Locate the cell with the specified text and output its [X, Y] center coordinate. 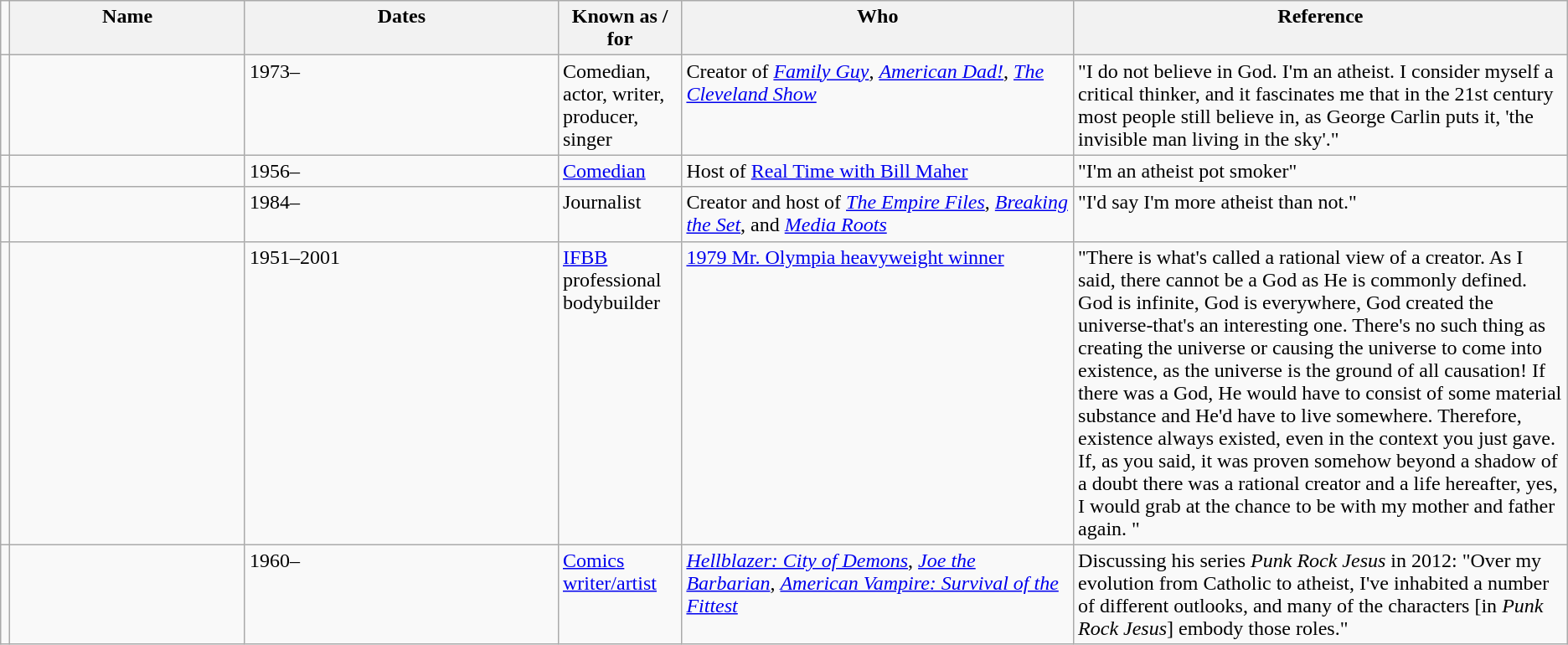
"I'd say I'm more atheist than not." [1321, 214]
1979 Mr. Olympia heavyweight winner [878, 393]
Hellblazer: City of Demons, Joe the Barbarian, American Vampire: Survival of the Fittest [878, 595]
Journalist [620, 214]
IFBB professional bodybuilder [620, 393]
1973– [401, 106]
Creator of Family Guy, American Dad!, The Cleveland Show [878, 106]
Who [878, 28]
1956– [401, 171]
"I'm an atheist pot smoker" [1321, 171]
Dates [401, 28]
1951–2001 [401, 393]
Known as / for [620, 28]
Host of Real Time with Bill Maher [878, 171]
Name [127, 28]
Reference [1321, 28]
Creator and host of The Empire Files, Breaking the Set, and Media Roots [878, 214]
Comedian [620, 171]
Comics writer/artist [620, 595]
1960– [401, 595]
1984– [401, 214]
Comedian, actor, writer, producer, singer [620, 106]
